Extract the (X, Y) coordinate from the center of the cell holding the provided text.  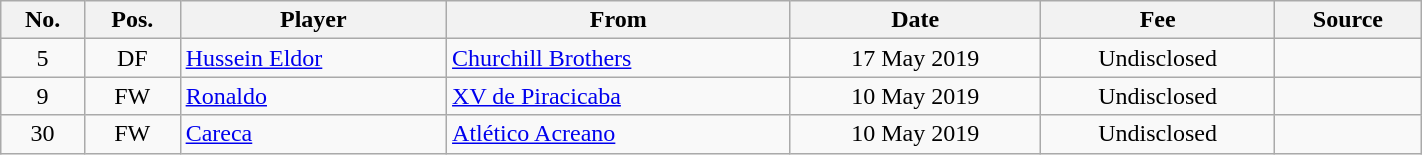
Atlético Acreano (618, 134)
DF (132, 58)
9 (43, 96)
No. (43, 20)
Careca (313, 134)
Player (313, 20)
Hussein Eldor (313, 58)
Churchill Brothers (618, 58)
Fee (1158, 20)
5 (43, 58)
17 May 2019 (916, 58)
From (618, 20)
Pos. (132, 20)
XV de Piracicaba (618, 96)
Source (1348, 20)
Ronaldo (313, 96)
30 (43, 134)
Date (916, 20)
